Return (X, Y) of the center of cell containing provided text 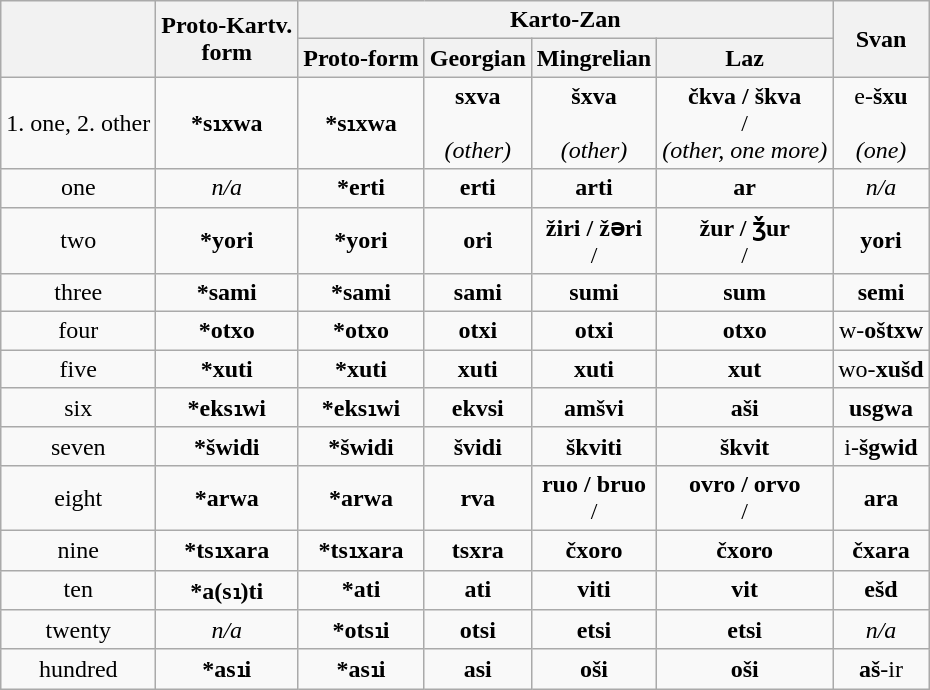
ori (478, 240)
Mingrelian (594, 58)
xut (745, 369)
škviti (594, 446)
šxva(other) (594, 123)
1. one, 2. other (78, 123)
ara (881, 498)
otsi (478, 630)
*ots₁i (362, 630)
e-šxu(one) (881, 123)
rva (478, 498)
*a(s₁)ti (227, 590)
ruo / bruo / (594, 498)
sum (745, 293)
aši (745, 408)
semi (881, 293)
arti (594, 188)
Georgian (478, 58)
wo-xušd (881, 369)
ekvsi (478, 408)
seven (78, 446)
Karto-Zan (566, 20)
two (78, 240)
six (78, 408)
tsxra (478, 550)
*ati (362, 590)
žiri / žəri / (594, 240)
ati (478, 590)
hundred (78, 669)
Laz (745, 58)
ar (745, 188)
*erti (362, 188)
usgwa (881, 408)
sxva(other) (478, 123)
nine (78, 550)
yori (881, 240)
škvit (745, 446)
švidi (478, 446)
ovro / orvo / (745, 498)
otxo (745, 331)
žur / ǯur / (745, 240)
amšvi (594, 408)
twenty (78, 630)
four (78, 331)
Svan (881, 39)
eight (78, 498)
viti (594, 590)
vit (745, 590)
erti (478, 188)
aš-ir (881, 669)
five (78, 369)
one (78, 188)
sami (478, 293)
ten (78, 590)
three (78, 293)
čxara (881, 550)
Proto-form (362, 58)
Proto-Kartv.form (227, 39)
i-šgwid (881, 446)
sumi (594, 293)
čkva / škva / (other, one more) (745, 123)
ešd (881, 590)
w-oštxw (881, 331)
asi (478, 669)
